Pinpoint the cell where the given text exists, returning its (X, Y) midpoint coordinate. 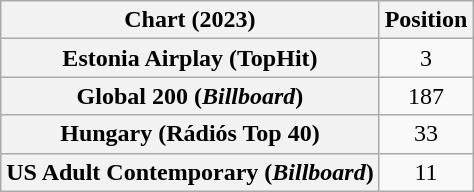
Estonia Airplay (TopHit) (190, 58)
US Adult Contemporary (Billboard) (190, 172)
Hungary (Rádiós Top 40) (190, 134)
3 (426, 58)
Position (426, 20)
33 (426, 134)
Global 200 (Billboard) (190, 96)
Chart (2023) (190, 20)
11 (426, 172)
187 (426, 96)
